Determine the (x, y) coordinate at the center of the cell enclosing the given text.  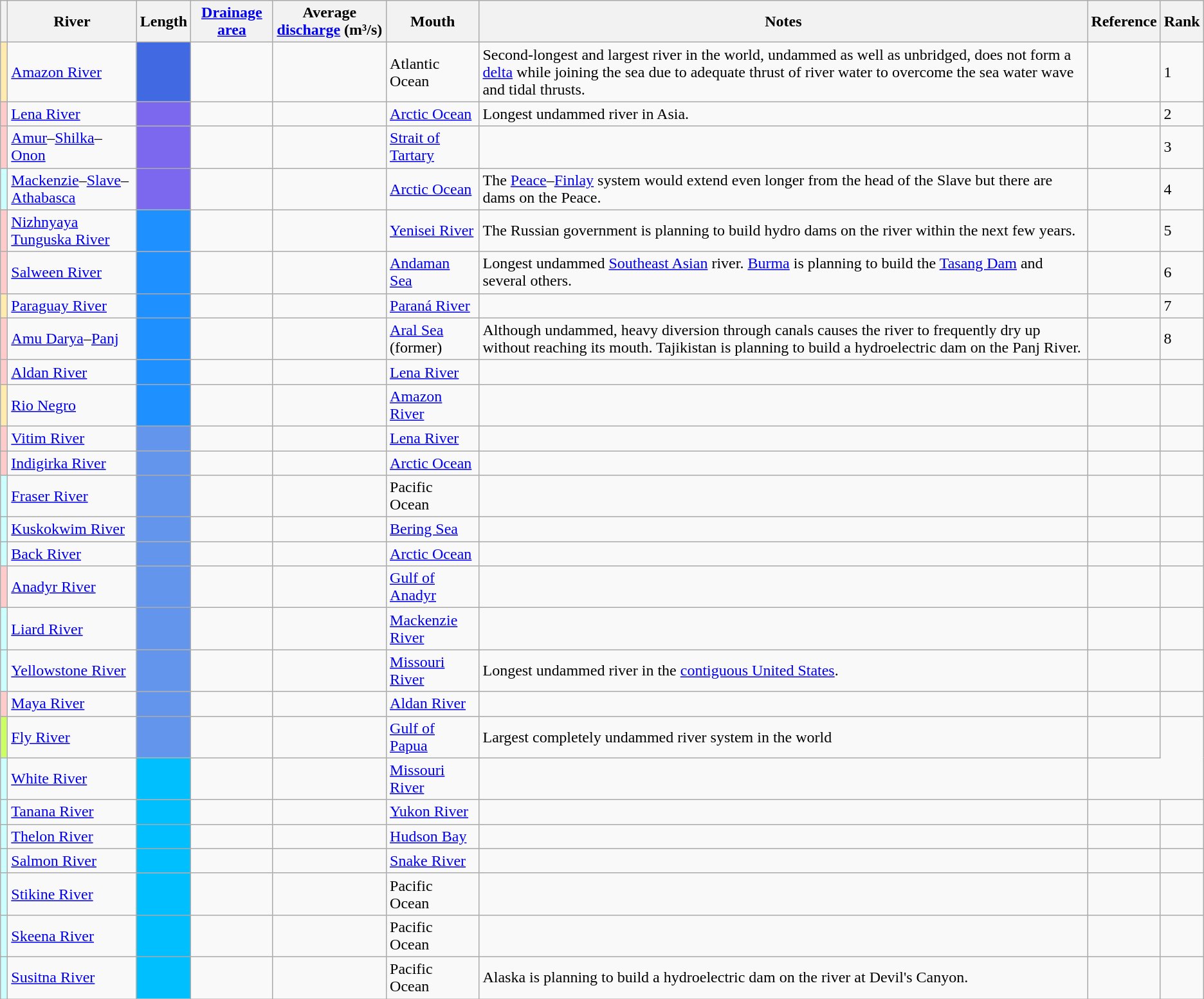
Mackenzie River (433, 629)
Rank (1182, 22)
Paraná River (433, 306)
Length (163, 22)
4 (1182, 189)
Rio Negro (72, 405)
Longest undammed river in the contiguous United States. (783, 670)
Thelon River (72, 836)
Kuskokwim River (72, 529)
Amu Darya–Panj (72, 338)
Nizhnyaya Tunguska River (72, 230)
Yenisei River (433, 230)
Yukon River (433, 812)
Gulf of Anadyr (433, 587)
Alaska is planning to build a hydroelectric dam on the river at Devil's Canyon. (783, 978)
7 (1182, 306)
Susitna River (72, 978)
Largest completely undammed river system in the world (783, 737)
The Russian government is planning to build hydro dams on the river within the next few years. (783, 230)
Mouth (433, 22)
Atlantic Ocean (433, 72)
Paraguay River (72, 306)
Drainage area (232, 22)
Skeena River (72, 935)
Snake River (433, 861)
Salween River (72, 273)
Anadyr River (72, 587)
Yellowstone River (72, 670)
River (72, 22)
Tanana River (72, 812)
Longest undammed Southeast Asian river. Burma is planning to build the Tasang Dam and several others. (783, 273)
Mackenzie–Slave–Athabasca (72, 189)
Liard River (72, 629)
2 (1182, 114)
Longest undammed river in Asia. (783, 114)
Back River (72, 554)
Hudson Bay (433, 836)
Gulf of Papua (433, 737)
White River (72, 778)
Aral Sea (former) (433, 338)
Fly River (72, 737)
Notes (783, 22)
Andaman Sea (433, 273)
Vitim River (72, 438)
Salmon River (72, 861)
Amur–Shilka–Onon (72, 147)
Strait of Tartary (433, 147)
Bering Sea (433, 529)
Reference (1124, 22)
8 (1182, 338)
Fraser River (72, 497)
Indigirka River (72, 463)
3 (1182, 147)
Stikine River (72, 894)
The Peace–Finlay system would extend even longer from the head of the Slave but there are dams on the Peace. (783, 189)
1 (1182, 72)
Maya River (72, 704)
6 (1182, 273)
5 (1182, 230)
Average discharge (m³/s) (329, 22)
